Determine the [x, y] coordinate at the center of the cell enclosing the given text.  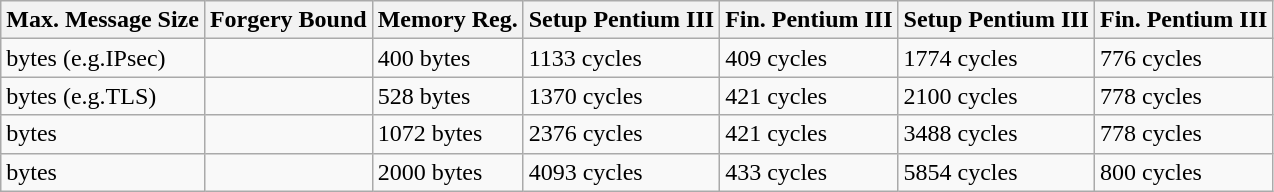
bytes (e.g.IPsec) [103, 58]
800 cycles [1183, 172]
Forgery Bound [288, 20]
433 cycles [809, 172]
1072 bytes [448, 134]
528 bytes [448, 96]
2100 cycles [996, 96]
4093 cycles [621, 172]
Max. Message Size [103, 20]
776 cycles [1183, 58]
1774 cycles [996, 58]
1133 cycles [621, 58]
bytes (e.g.TLS) [103, 96]
2000 bytes [448, 172]
1370 cycles [621, 96]
Memory Reg. [448, 20]
5854 cycles [996, 172]
3488 cycles [996, 134]
409 cycles [809, 58]
2376 cycles [621, 134]
400 bytes [448, 58]
